Locate the cell with the specified text and output its [x, y] center coordinate. 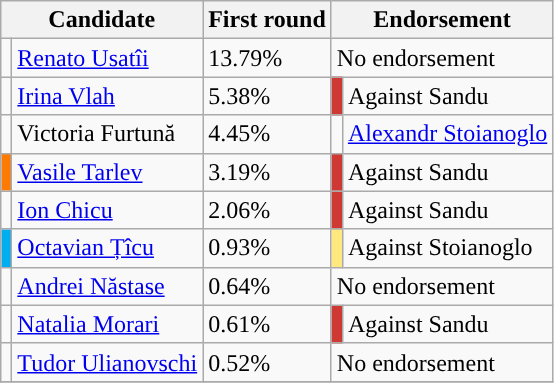
Renato Usatîi [108, 58]
3.19% [268, 172]
Irina Vlah [108, 96]
Tudor Ulianovschi [108, 362]
Victoria Furtună [108, 134]
5.38% [268, 96]
Octavian Țîcu [108, 248]
Candidate [102, 20]
Vasile Tarlev [108, 172]
Against Stoianoglo [447, 248]
0.93% [268, 248]
Natalia Morari [108, 324]
0.64% [268, 286]
Ion Chicu [108, 210]
Alexandr Stoianoglo [447, 134]
Andrei Năstase [108, 286]
First round [268, 20]
4.45% [268, 134]
0.61% [268, 324]
Endorsement [442, 20]
0.52% [268, 362]
13.79% [268, 58]
2.06% [268, 210]
